Scan for the cell matching the given text and deliver its (X, Y) coordinate at center. 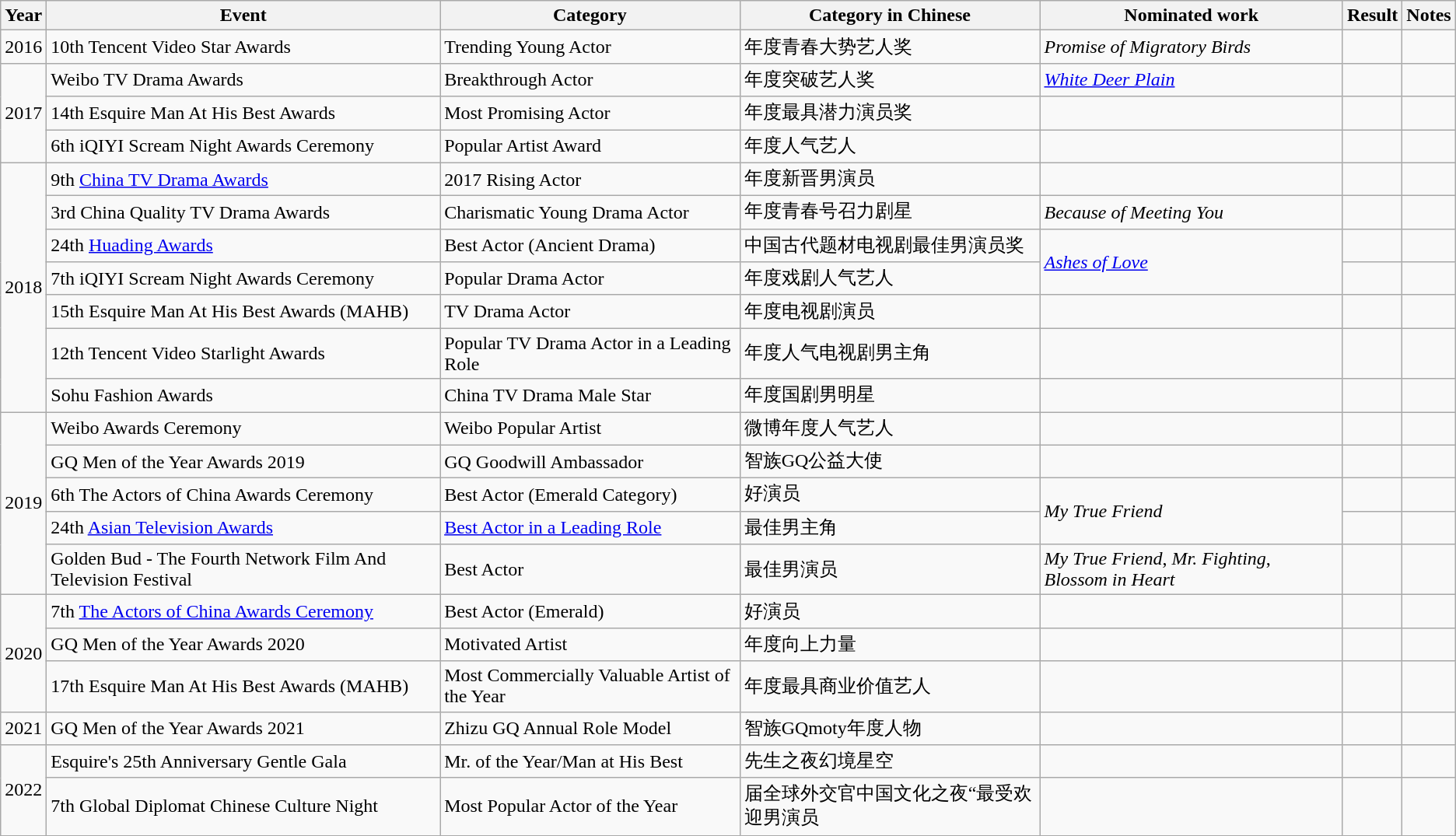
届全球外交官中国文化之夜“最受欢迎男演员 (890, 806)
Weibo Popular Artist (590, 429)
GQ Men of the Year Awards 2020 (243, 644)
智族GQ公益大使 (890, 462)
Best Actor (Ancient Drama) (590, 246)
24th Huading Awards (243, 246)
Category in Chinese (890, 16)
Best Actor (Emerald) (590, 611)
24th Asian Television Awards (243, 527)
年度突破艺人奖 (890, 79)
My True Friend, Mr. Fighting, Blossom in Heart (1192, 569)
Popular Artist Award (590, 146)
Category (590, 16)
7th iQIYI Scream Night Awards Ceremony (243, 278)
最佳男演员 (890, 569)
Motivated Artist (590, 644)
年度青春大势艺人奖 (890, 47)
Esquire's 25th Anniversary Gentle Gala (243, 762)
TV Drama Actor (590, 311)
最佳男主角 (890, 527)
Most Popular Actor of the Year (590, 806)
Most Promising Actor (590, 114)
智族GQmoty年度人物 (890, 728)
Popular TV Drama Actor in a Leading Role (590, 353)
Notes (1429, 16)
10th Tencent Video Star Awards (243, 47)
年度青春号召力剧星 (890, 213)
6th The Actors of China Awards Ceremony (243, 495)
Nominated work (1192, 16)
年度电视剧演员 (890, 311)
Charismatic Young Drama Actor (590, 213)
Mr. of the Year/Man at His Best (590, 762)
2021 (23, 728)
Popular Drama Actor (590, 278)
14th Esquire Man At His Best Awards (243, 114)
2017 Rising Actor (590, 179)
GQ Goodwill Ambassador (590, 462)
Golden Bud - The Fourth Network Film And Television Festival (243, 569)
Best Actor (590, 569)
Promise of Migratory Birds (1192, 47)
GQ Men of the Year Awards 2019 (243, 462)
年度人气艺人 (890, 146)
年度新晋男演员 (890, 179)
China TV Drama Male Star (590, 395)
2019 (23, 504)
12th Tencent Video Starlight Awards (243, 353)
9th China TV Drama Awards (243, 179)
年度戏剧人气艺人 (890, 278)
微博年度人气艺人 (890, 429)
15th Esquire Man At His Best Awards (MAHB) (243, 311)
Because of Meeting You (1192, 213)
中国古代题材电视剧最佳男演员奖 (890, 246)
Best Actor (Emerald Category) (590, 495)
先生之夜幻境星空 (890, 762)
6th iQIYI Scream Night Awards Ceremony (243, 146)
17th Esquire Man At His Best Awards (MAHB) (243, 686)
2018 (23, 287)
Ashes of Love (1192, 261)
Best Actor in a Leading Role (590, 527)
Sohu Fashion Awards (243, 395)
年度向上力量 (890, 644)
Year (23, 16)
年度人气电视剧男主角 (890, 353)
年度国剧男明星 (890, 395)
2022 (23, 790)
年度最具商业价值艺人 (890, 686)
Most Commercially Valuable Artist of the Year (590, 686)
2020 (23, 653)
White Deer Plain (1192, 79)
7th Global Diplomat Chinese Culture Night (243, 806)
7th The Actors of China Awards Ceremony (243, 611)
Result (1372, 16)
年度最具潜力演员奖 (890, 114)
My True Friend (1192, 512)
GQ Men of the Year Awards 2021 (243, 728)
Weibo Awards Ceremony (243, 429)
3rd China Quality TV Drama Awards (243, 213)
Trending Young Actor (590, 47)
Event (243, 16)
2016 (23, 47)
2017 (23, 113)
Zhizu GQ Annual Role Model (590, 728)
Weibo TV Drama Awards (243, 79)
Breakthrough Actor (590, 79)
